For the text-containing cell, return its midpoint in [x, y] coordinate format. 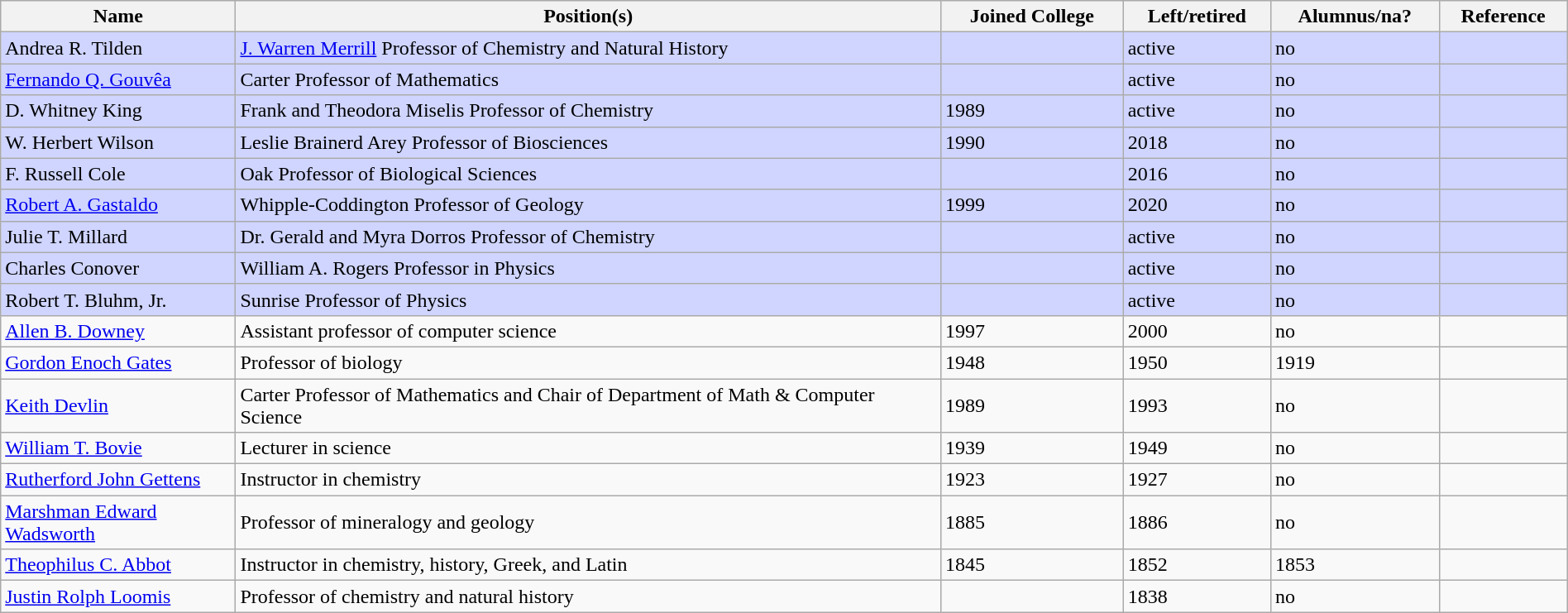
Left/retired [1197, 17]
1999 [1032, 205]
Robert T. Bluhm, Jr. [118, 299]
1949 [1197, 448]
Keith Devlin [118, 405]
Julie T. Millard [118, 237]
2016 [1197, 174]
J. Warren Merrill Professor of Chemistry and Natural History [589, 48]
Professor of mineralogy and geology [589, 523]
Fernando Q. Gouvêa [118, 79]
Assistant professor of computer science [589, 331]
Sunrise Professor of Physics [589, 299]
Whipple-Coddington Professor of Geology [589, 205]
Name [118, 17]
Professor of biology [589, 362]
1993 [1197, 405]
1948 [1032, 362]
W. Herbert Wilson [118, 142]
William A. Rogers Professor in Physics [589, 268]
Frank and Theodora Miselis Professor of Chemistry [589, 111]
Andrea R. Tilden [118, 48]
1939 [1032, 448]
2018 [1197, 142]
D. Whitney King [118, 111]
1919 [1355, 362]
Lecturer in science [589, 448]
Leslie Brainerd Arey Professor of Biosciences [589, 142]
Professor of chemistry and natural history [589, 596]
1845 [1032, 565]
Instructor in chemistry [589, 480]
Justin Rolph Loomis [118, 596]
Theophilus C. Abbot [118, 565]
1990 [1032, 142]
1950 [1197, 362]
William T. Bovie [118, 448]
1886 [1197, 523]
Robert A. Gastaldo [118, 205]
Alumnus/na? [1355, 17]
1923 [1032, 480]
1885 [1032, 523]
Allen B. Downey [118, 331]
Oak Professor of Biological Sciences [589, 174]
Dr. Gerald and Myra Dorros Professor of Chemistry [589, 237]
1997 [1032, 331]
1853 [1355, 565]
Carter Professor of Mathematics [589, 79]
Reference [1503, 17]
1927 [1197, 480]
2020 [1197, 205]
2000 [1197, 331]
1838 [1197, 596]
Carter Professor of Mathematics and Chair of Department of Math & Computer Science [589, 405]
F. Russell Cole [118, 174]
1852 [1197, 565]
Joined College [1032, 17]
Marshman Edward Wadsworth [118, 523]
Position(s) [589, 17]
Charles Conover [118, 268]
Rutherford John Gettens [118, 480]
Gordon Enoch Gates [118, 362]
Instructor in chemistry, history, Greek, and Latin [589, 565]
